Return the (x, y) coordinate for the center point of the cell that contains the specified text.  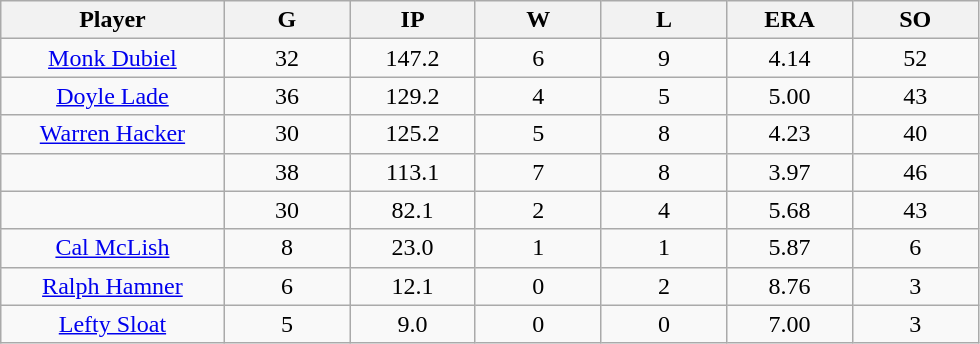
Player (112, 20)
4.14 (790, 58)
52 (915, 58)
L (664, 20)
ERA (790, 20)
Warren Hacker (112, 134)
82.1 (413, 210)
7.00 (790, 324)
Doyle Lade (112, 96)
9 (664, 58)
5.00 (790, 96)
5.87 (790, 248)
Cal McLish (112, 248)
5.68 (790, 210)
8.76 (790, 286)
4.23 (790, 134)
46 (915, 172)
23.0 (413, 248)
12.1 (413, 286)
129.2 (413, 96)
Monk Dubiel (112, 58)
3.97 (790, 172)
125.2 (413, 134)
Ralph Hamner (112, 286)
7 (538, 172)
G (287, 20)
Lefty Sloat (112, 324)
40 (915, 134)
IP (413, 20)
36 (287, 96)
SO (915, 20)
113.1 (413, 172)
38 (287, 172)
32 (287, 58)
147.2 (413, 58)
W (538, 20)
9.0 (413, 324)
